Identify which cell holds the provided text, then report its [x, y] central coordinate. 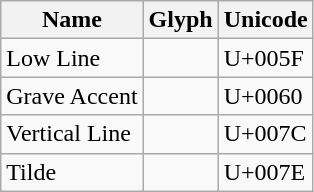
Low Line [72, 58]
Name [72, 20]
Tilde [72, 172]
U+005F [266, 58]
Unicode [266, 20]
U+0060 [266, 96]
Vertical Line [72, 134]
Glyph [180, 20]
U+007C [266, 134]
Grave Accent [72, 96]
U+007E [266, 172]
